Locate the cell with the specified text and output its [X, Y] center coordinate. 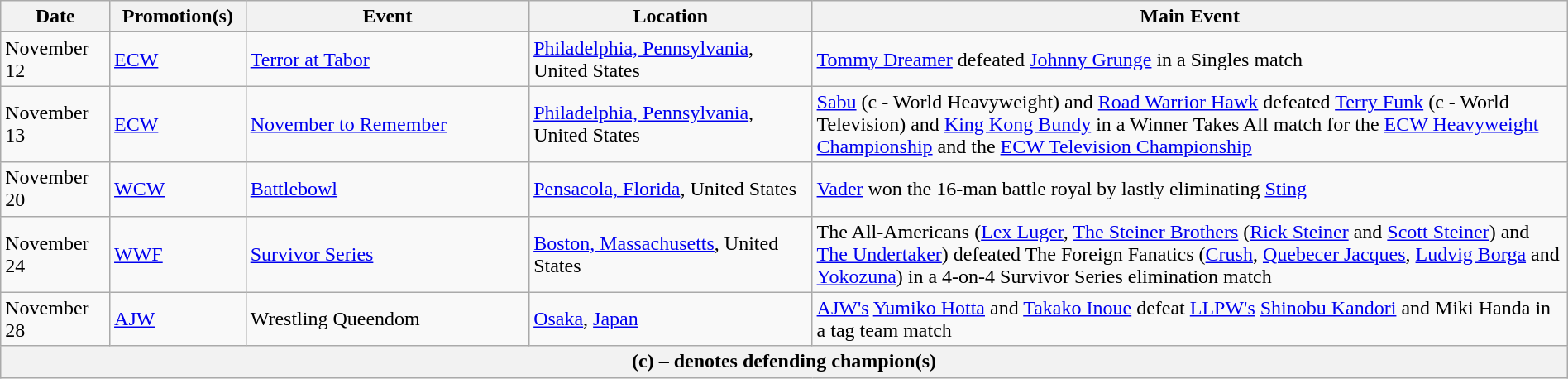
Survivor Series [387, 254]
WCW [179, 189]
Terror at Tabor [387, 60]
Pensacola, Florida, United States [671, 189]
WWF [179, 254]
November to Remember [387, 124]
(c) – denotes defending champion(s) [784, 362]
Date [55, 17]
AJW's Yumiko Hotta and Takako Inoue defeat LLPW's Shinobu Kandori and Miki Handa in a tag team match [1189, 319]
Boston, Massachusetts, United States [671, 254]
November 12 [55, 60]
Vader won the 16-man battle royal by lastly eliminating Sting [1189, 189]
Promotion(s) [179, 17]
November 13 [55, 124]
November 20 [55, 189]
AJW [179, 319]
Osaka, Japan [671, 319]
Event [387, 17]
Battlebowl [387, 189]
Location [671, 17]
November 24 [55, 254]
Main Event [1189, 17]
Wrestling Queendom [387, 319]
Tommy Dreamer defeated Johnny Grunge in a Singles match [1189, 60]
November 28 [55, 319]
